Return the [X, Y] coordinate for the center point of the cell that contains the specified text.  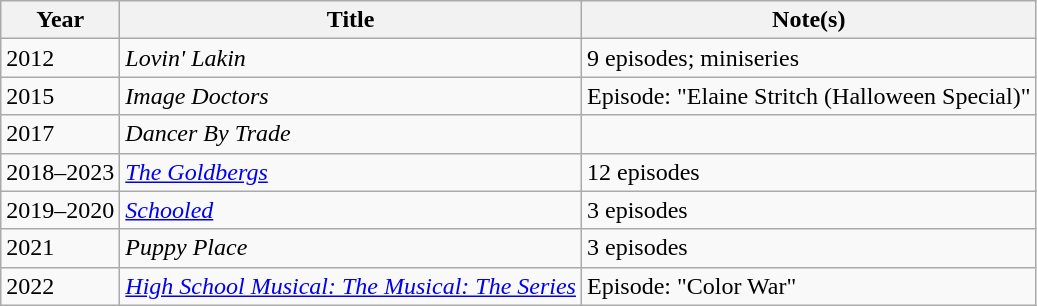
Episode: "Elaine Stritch (Halloween Special)" [808, 96]
Note(s) [808, 20]
2018–2023 [60, 172]
The Goldbergs [351, 172]
2022 [60, 286]
2012 [60, 58]
2017 [60, 134]
Year [60, 20]
Episode: "Color War" [808, 286]
2019–2020 [60, 210]
Dancer By Trade [351, 134]
Puppy Place [351, 248]
Image Doctors [351, 96]
Title [351, 20]
High School Musical: The Musical: The Series [351, 286]
Schooled [351, 210]
Lovin' Lakin [351, 58]
9 episodes; miniseries [808, 58]
12 episodes [808, 172]
2015 [60, 96]
2021 [60, 248]
